Pinpoint the cell where the given text exists, returning its (X, Y) midpoint coordinate. 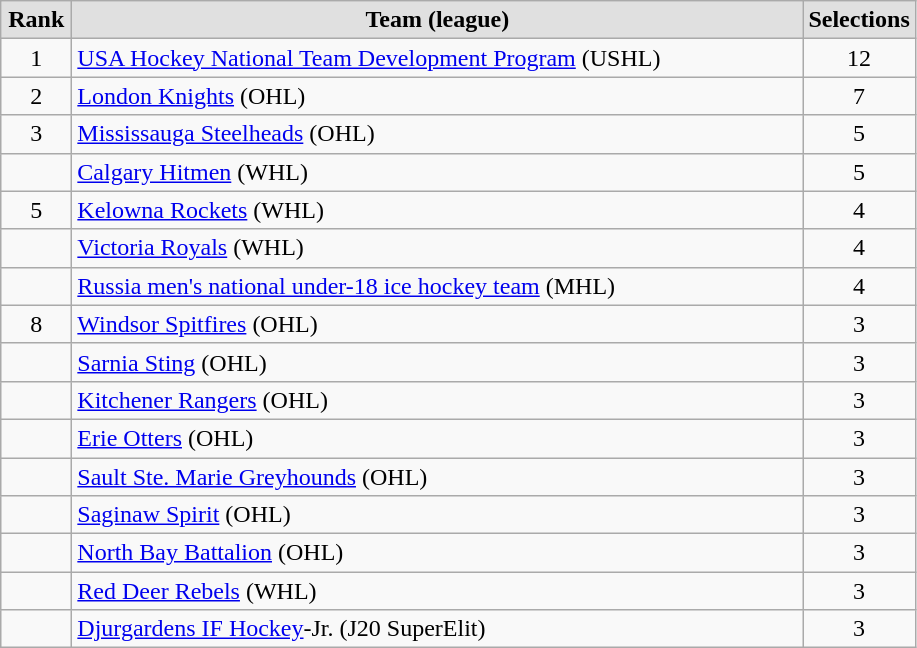
Sarnia Sting (OHL) (438, 362)
8 (36, 324)
Red Deer Rebels (WHL) (438, 591)
Windsor Spitfires (OHL) (438, 324)
Djurgardens IF Hockey-Jr. (J20 SuperElit) (438, 629)
Kitchener Rangers (OHL) (438, 400)
Mississauga Steelheads (OHL) (438, 134)
Selections (859, 20)
Sault Ste. Marie Greyhounds (OHL) (438, 477)
Calgary Hitmen (WHL) (438, 172)
London Knights (OHL) (438, 96)
Team (league) (438, 20)
North Bay Battalion (OHL) (438, 553)
Saginaw Spirit (OHL) (438, 515)
Russia men's national under-18 ice hockey team (MHL) (438, 286)
7 (859, 96)
12 (859, 58)
Erie Otters (OHL) (438, 438)
1 (36, 58)
2 (36, 96)
Victoria Royals (WHL) (438, 248)
Kelowna Rockets (WHL) (438, 210)
USA Hockey National Team Development Program (USHL) (438, 58)
Rank (36, 20)
